Output the [X, Y] coordinate of the center of the cell containing the given text.  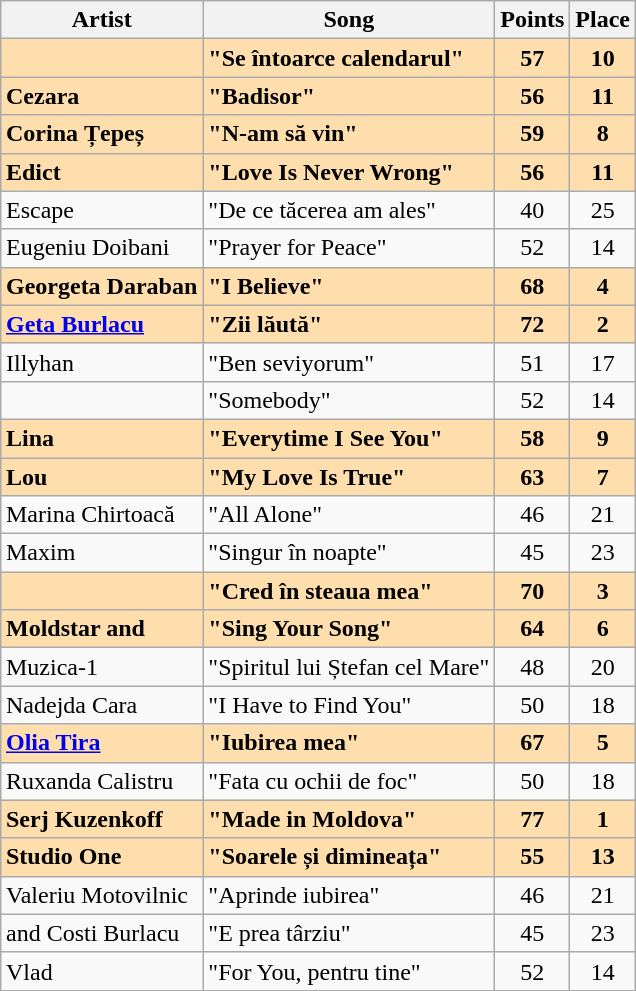
58 [532, 438]
"N-am să vin" [349, 134]
Vlad [101, 971]
25 [603, 210]
Marina Chirtoacă [101, 515]
"Se întoarce calendarul" [349, 58]
"Badisor" [349, 96]
"Iubirea mea" [349, 743]
64 [532, 629]
8 [603, 134]
67 [532, 743]
Valeriu Motovilnic [101, 895]
Eugeniu Doibani [101, 248]
"For You, pentru tine" [349, 971]
"Singur în noapte" [349, 553]
6 [603, 629]
Muzica-1 [101, 667]
68 [532, 286]
"I Have to Find You" [349, 705]
55 [532, 857]
Lou [101, 477]
17 [603, 362]
Olia Tira [101, 743]
Cezara [101, 96]
"De ce tăcerea am ales" [349, 210]
Corina Țepeș [101, 134]
"Fata cu ochii de foc" [349, 781]
"Sing Your Song" [349, 629]
Escape [101, 210]
"Zii lăută" [349, 324]
5 [603, 743]
1 [603, 819]
"Love Is Never Wrong" [349, 172]
and Costi Burlacu [101, 933]
"Spiritul lui Ștefan cel Mare" [349, 667]
"Prayer for Peace" [349, 248]
7 [603, 477]
Georgeta Daraban [101, 286]
63 [532, 477]
70 [532, 591]
48 [532, 667]
Maxim [101, 553]
Song [349, 20]
51 [532, 362]
"My Love Is True" [349, 477]
"E prea târziu" [349, 933]
"Ben seviyorum" [349, 362]
"Everytime I See You" [349, 438]
Place [603, 20]
10 [603, 58]
"Aprinde iubirea" [349, 895]
Illyhan [101, 362]
"All Alone" [349, 515]
20 [603, 667]
Serj Kuzenkoff [101, 819]
Lina [101, 438]
Ruxanda Calistru [101, 781]
13 [603, 857]
Studio One [101, 857]
2 [603, 324]
40 [532, 210]
Artist [101, 20]
3 [603, 591]
"Somebody" [349, 400]
"Made in Moldova" [349, 819]
57 [532, 58]
Points [532, 20]
"Cred în steaua mea" [349, 591]
Moldstar and [101, 629]
"I Believe" [349, 286]
"Soarele și dimineața" [349, 857]
77 [532, 819]
72 [532, 324]
4 [603, 286]
Edict [101, 172]
9 [603, 438]
59 [532, 134]
Geta Burlacu [101, 324]
Nadejda Cara [101, 705]
